Return (X, Y) of the center of cell containing provided text 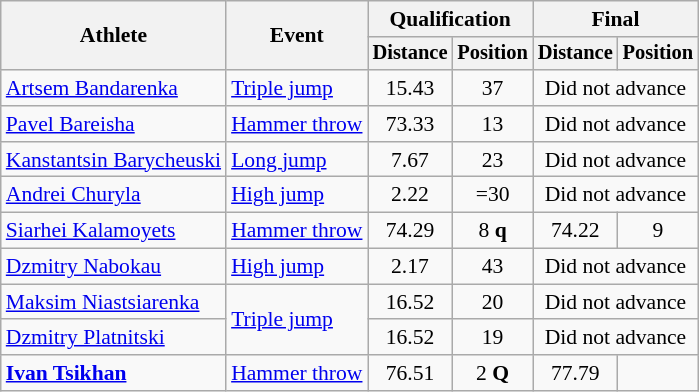
2.22 (410, 195)
19 (492, 338)
Qualification (450, 19)
9 (658, 231)
74.29 (410, 231)
43 (492, 267)
=30 (492, 195)
Event (296, 36)
Final (616, 19)
Ivan Tsikhan (114, 373)
74.22 (576, 231)
13 (492, 124)
Siarhei Kalamoyets (114, 231)
73.33 (410, 124)
37 (492, 88)
Dzmitry Platnitski (114, 338)
Artsem Bandarenka (114, 88)
Dzmitry Nabokau (114, 267)
Long jump (296, 160)
Pavel Bareisha (114, 124)
2.17 (410, 267)
2 Q (492, 373)
15.43 (410, 88)
7.67 (410, 160)
20 (492, 302)
Andrei Churyla (114, 195)
77.79 (576, 373)
Maksim Niastsiarenka (114, 302)
Athlete (114, 36)
Kanstantsin Barycheuski (114, 160)
8 q (492, 231)
23 (492, 160)
76.51 (410, 373)
